Search for the cell housing the specified text and yield its [x, y] center coordinate. 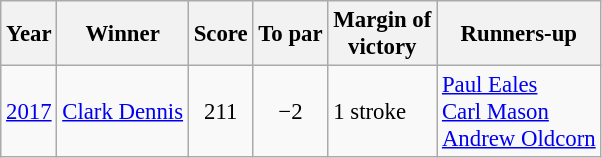
Paul Eales Carl Mason Andrew Oldcorn [519, 112]
2017 [29, 112]
Winner [122, 34]
Clark Dennis [122, 112]
To par [290, 34]
Year [29, 34]
Score [220, 34]
211 [220, 112]
Margin ofvictory [382, 34]
−2 [290, 112]
Runners-up [519, 34]
1 stroke [382, 112]
